Pinpoint the cell where the given text exists, returning its [X, Y] midpoint coordinate. 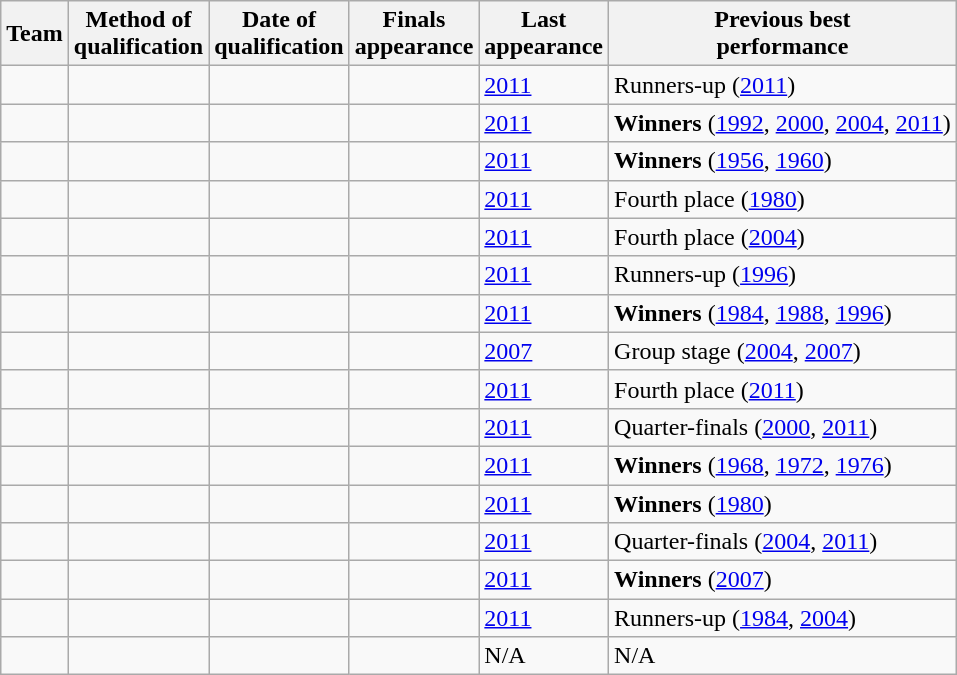
2007 [544, 351]
Fourth place (2011) [783, 389]
Winners (1984, 1988, 1996) [783, 313]
Winners (2007) [783, 580]
Fourth place (2004) [783, 237]
Winners (1968, 1972, 1976) [783, 465]
Finalsappearance [414, 34]
Previous bestperformance [783, 34]
Winners (1980) [783, 503]
Quarter-finals (2004, 2011) [783, 542]
Team [35, 34]
Runners-up (1984, 2004) [783, 618]
Fourth place (1980) [783, 199]
Group stage (2004, 2007) [783, 351]
Runners-up (1996) [783, 275]
Method ofqualification [138, 34]
Date ofqualification [279, 34]
Runners-up (2011) [783, 85]
Winners (1992, 2000, 2004, 2011) [783, 123]
Quarter-finals (2000, 2011) [783, 427]
Winners (1956, 1960) [783, 161]
Lastappearance [544, 34]
